Provide the [X, Y] coordinate of the cell's center where the given text is located.  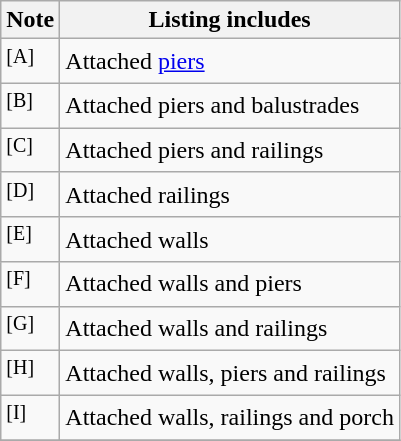
[B] [30, 106]
[A] [30, 62]
Attached walls, piers and railings [230, 374]
Attached walls and piers [230, 284]
[H] [30, 374]
[F] [30, 284]
Attached piers and railings [230, 150]
Attached walls, railings and porch [230, 418]
[D] [30, 194]
[E] [30, 240]
[G] [30, 328]
Attached walls [230, 240]
Attached piers and balustrades [230, 106]
Listing includes [230, 20]
[I] [30, 418]
Attached piers [230, 62]
Attached railings [230, 194]
Attached walls and railings [230, 328]
[C] [30, 150]
Note [30, 20]
